Search for the cell housing the specified text and yield its [X, Y] center coordinate. 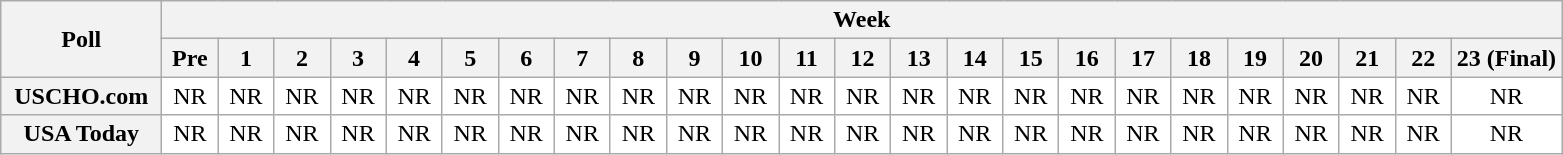
3 [358, 58]
5 [470, 58]
13 [919, 58]
8 [638, 58]
12 [863, 58]
10 [750, 58]
Week [862, 20]
USA Today [82, 134]
4 [414, 58]
16 [1087, 58]
2 [302, 58]
7 [582, 58]
18 [1199, 58]
USCHO.com [82, 96]
9 [694, 58]
15 [1031, 58]
14 [975, 58]
Pre [190, 58]
Poll [82, 39]
6 [526, 58]
22 [1423, 58]
21 [1367, 58]
1 [246, 58]
17 [1143, 58]
23 (Final) [1506, 58]
20 [1311, 58]
11 [806, 58]
19 [1255, 58]
